Determine the [x, y] coordinate at the center of the cell enclosing the given text.  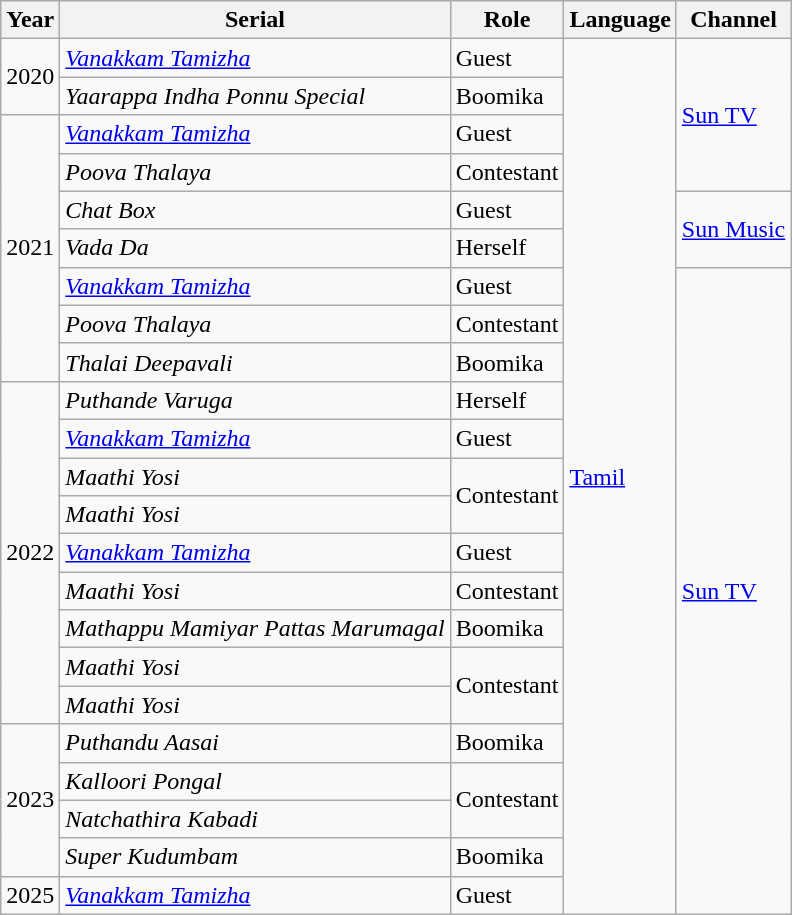
2021 [30, 248]
Thalai Deepavali [255, 362]
Kalloori Pongal [255, 781]
Tamil [620, 476]
Mathappu Mamiyar Pattas Marumagal [255, 629]
2025 [30, 895]
Yaarappa Indha Ponnu Special [255, 96]
Sun Music [733, 229]
Puthande Varuga [255, 400]
2022 [30, 552]
Language [620, 20]
2023 [30, 800]
Natchathira Kabadi [255, 819]
2020 [30, 77]
Serial [255, 20]
Super Kudumbam [255, 857]
Chat Box [255, 210]
Puthandu Aasai [255, 743]
Vada Da [255, 248]
Role [507, 20]
Channel [733, 20]
Year [30, 20]
